Extract the [x, y] coordinate from the center of the cell holding the provided text.  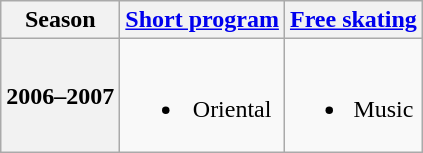
2006–2007 [60, 96]
Music [353, 96]
Short program [202, 20]
Oriental [202, 96]
Season [60, 20]
Free skating [353, 20]
